Return [x, y] of the center of cell containing provided text 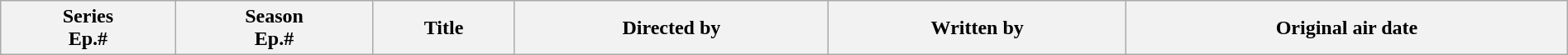
Directed by [672, 28]
SeriesEp.# [88, 28]
SeasonEp.# [275, 28]
Original air date [1347, 28]
Written by [978, 28]
Title [443, 28]
